Pinpoint the cell where the given text exists, returning its [X, Y] midpoint coordinate. 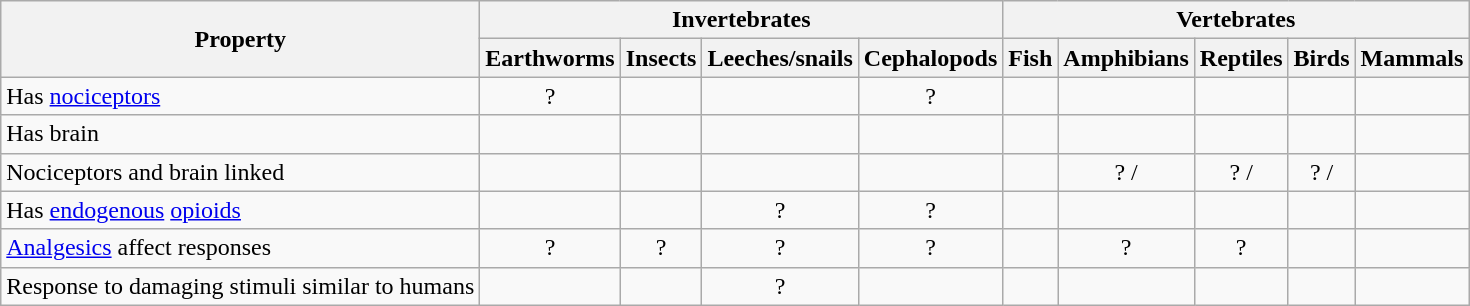
Earthworms [550, 58]
Analgesics affect responses [240, 248]
Has nociceptors [240, 96]
Mammals [1412, 58]
Amphibians [1126, 58]
Response to damaging stimuli similar to humans [240, 286]
Has brain [240, 134]
Cephalopods [930, 58]
Vertebrates [1236, 20]
Leeches/snails [780, 58]
Fish [1030, 58]
Birds [1322, 58]
Nociceptors and brain linked [240, 172]
Reptiles [1241, 58]
Invertebrates [742, 20]
Property [240, 39]
Insects [661, 58]
Has endogenous opioids [240, 210]
